Locate the cell with the specified text and output its (x, y) center coordinate. 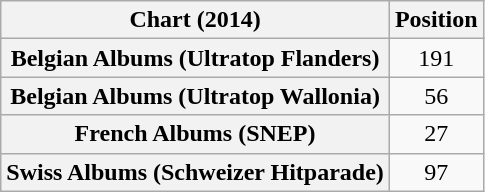
Position (436, 20)
Swiss Albums (Schweizer Hitparade) (196, 172)
97 (436, 172)
191 (436, 58)
56 (436, 96)
Chart (2014) (196, 20)
27 (436, 134)
Belgian Albums (Ultratop Flanders) (196, 58)
Belgian Albums (Ultratop Wallonia) (196, 96)
French Albums (SNEP) (196, 134)
